Find where the given text appears and provide that cell's center as [x, y] coordinate. 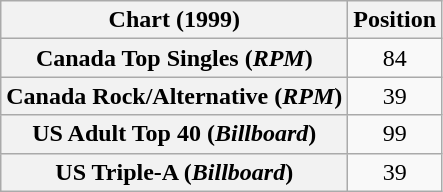
Position [395, 20]
99 [395, 134]
84 [395, 58]
Chart (1999) [174, 20]
Canada Rock/Alternative (RPM) [174, 96]
Canada Top Singles (RPM) [174, 58]
US Triple-A (Billboard) [174, 172]
US Adult Top 40 (Billboard) [174, 134]
